For the text-containing cell, return its midpoint in [x, y] coordinate format. 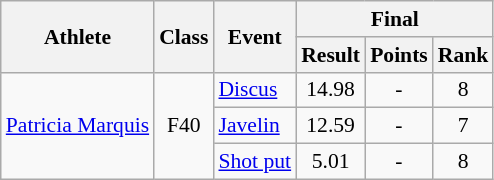
Class [184, 36]
Rank [464, 55]
Result [330, 55]
F40 [184, 126]
Discus [254, 90]
Shot put [254, 162]
7 [464, 126]
5.01 [330, 162]
Event [254, 36]
Patricia Marquis [78, 126]
Javelin [254, 126]
12.59 [330, 126]
Athlete [78, 36]
Final [394, 19]
Points [399, 55]
14.98 [330, 90]
